Capture the cell that displays the provided text and extract its [x, y] central coordinate. 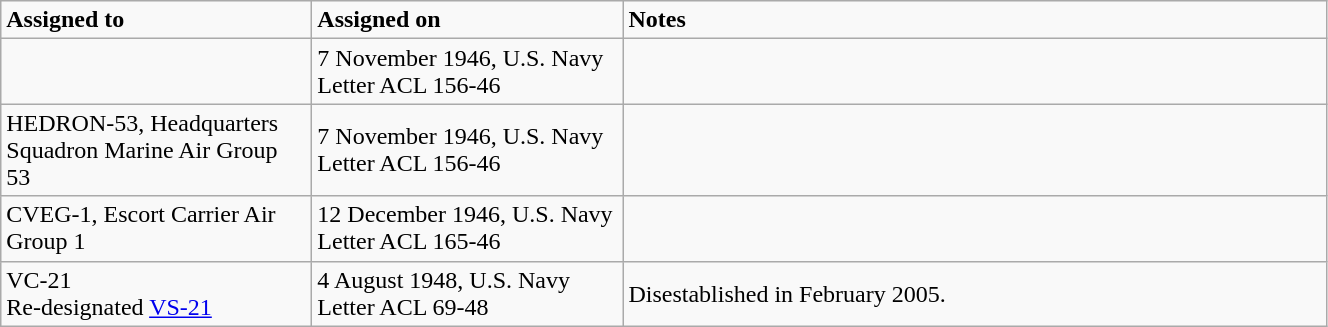
VC-21Re-designated VS-21 [156, 294]
HEDRON-53, Headquarters Squadron Marine Air Group 53 [156, 150]
Disestablished in February 2005. [975, 294]
Notes [975, 20]
Assigned to [156, 20]
Assigned on [468, 20]
12 December 1946, U.S. Navy Letter ACL 165-46 [468, 228]
4 August 1948, U.S. Navy Letter ACL 69-48 [468, 294]
CVEG-1, Escort Carrier Air Group 1 [156, 228]
